Scan for the cell matching the given text and deliver its (X, Y) coordinate at center. 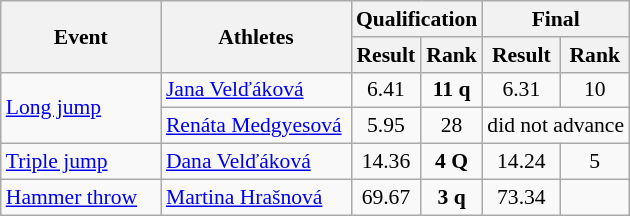
Final (556, 19)
Hammer throw (81, 197)
10 (594, 90)
Qualification (416, 19)
Triple jump (81, 162)
14.24 (521, 162)
4 Q (452, 162)
Jana Velďáková (256, 90)
Long jump (81, 108)
did not advance (556, 126)
Martina Hrašnová (256, 197)
11 q (452, 90)
Event (81, 36)
6.41 (386, 90)
Renáta Medgyesová (256, 126)
5 (594, 162)
3 q (452, 197)
73.34 (521, 197)
Athletes (256, 36)
5.95 (386, 126)
69.67 (386, 197)
14.36 (386, 162)
6.31 (521, 90)
28 (452, 126)
Dana Velďáková (256, 162)
